Scan for the cell matching the given text and deliver its [X, Y] coordinate at center. 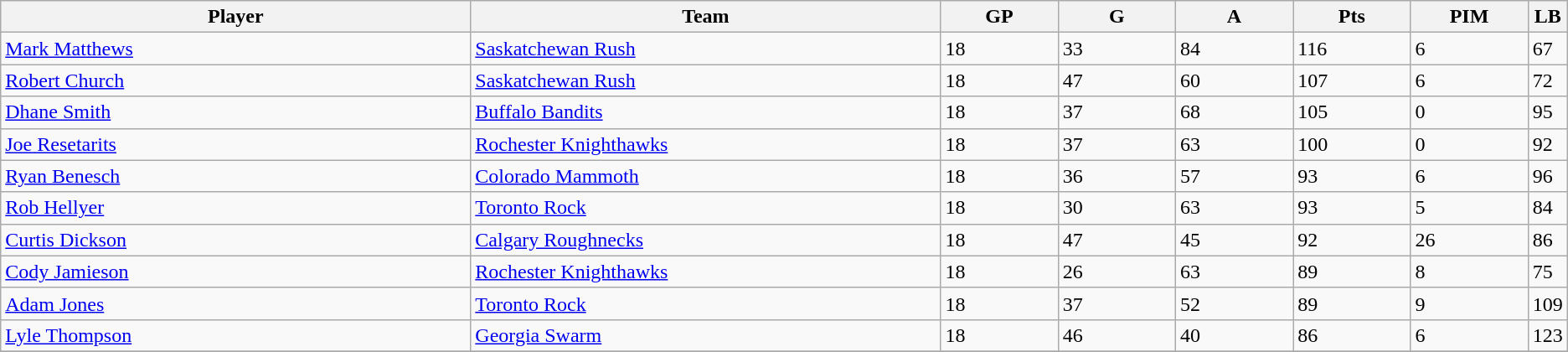
Curtis Dickson [236, 240]
Calgary Roughnecks [705, 240]
67 [1548, 49]
30 [1117, 208]
123 [1548, 335]
75 [1548, 272]
Pts [1352, 17]
Cody Jamieson [236, 272]
PIM [1469, 17]
Georgia Swarm [705, 335]
107 [1352, 80]
116 [1352, 49]
G [1117, 17]
A [1234, 17]
68 [1234, 112]
Lyle Thompson [236, 335]
5 [1469, 208]
Ryan Benesch [236, 176]
Dhane Smith [236, 112]
Robert Church [236, 80]
Player [236, 17]
72 [1548, 80]
52 [1234, 303]
GP [999, 17]
Joe Resetarits [236, 144]
109 [1548, 303]
57 [1234, 176]
105 [1352, 112]
45 [1234, 240]
Colorado Mammoth [705, 176]
Buffalo Bandits [705, 112]
100 [1352, 144]
96 [1548, 176]
60 [1234, 80]
95 [1548, 112]
Mark Matthews [236, 49]
36 [1117, 176]
Rob Hellyer [236, 208]
46 [1117, 335]
9 [1469, 303]
LB [1548, 17]
33 [1117, 49]
Team [705, 17]
40 [1234, 335]
8 [1469, 272]
Adam Jones [236, 303]
